Locate the cell with the specified text and output its [x, y] center coordinate. 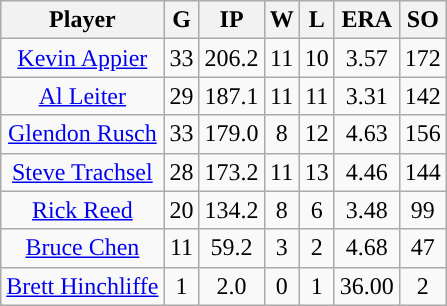
187.1 [232, 96]
10 [316, 58]
3.31 [366, 96]
3.48 [366, 210]
4.68 [366, 248]
142 [422, 96]
0 [282, 286]
47 [422, 248]
6 [316, 210]
2.0 [232, 286]
4.63 [366, 134]
SO [422, 20]
Steve Trachsel [82, 172]
172 [422, 58]
13 [316, 172]
99 [422, 210]
L [316, 20]
28 [182, 172]
Player [82, 20]
156 [422, 134]
36.00 [366, 286]
Rick Reed [82, 210]
Al Leiter [82, 96]
144 [422, 172]
Glendon Rusch [82, 134]
Kevin Appier [82, 58]
3.57 [366, 58]
20 [182, 210]
134.2 [232, 210]
IP [232, 20]
Bruce Chen [82, 248]
206.2 [232, 58]
ERA [366, 20]
G [182, 20]
4.46 [366, 172]
12 [316, 134]
29 [182, 96]
Brett Hinchliffe [82, 286]
W [282, 20]
3 [282, 248]
179.0 [232, 134]
59.2 [232, 248]
173.2 [232, 172]
